Extract the [X, Y] coordinate from the center of the cell holding the provided text.  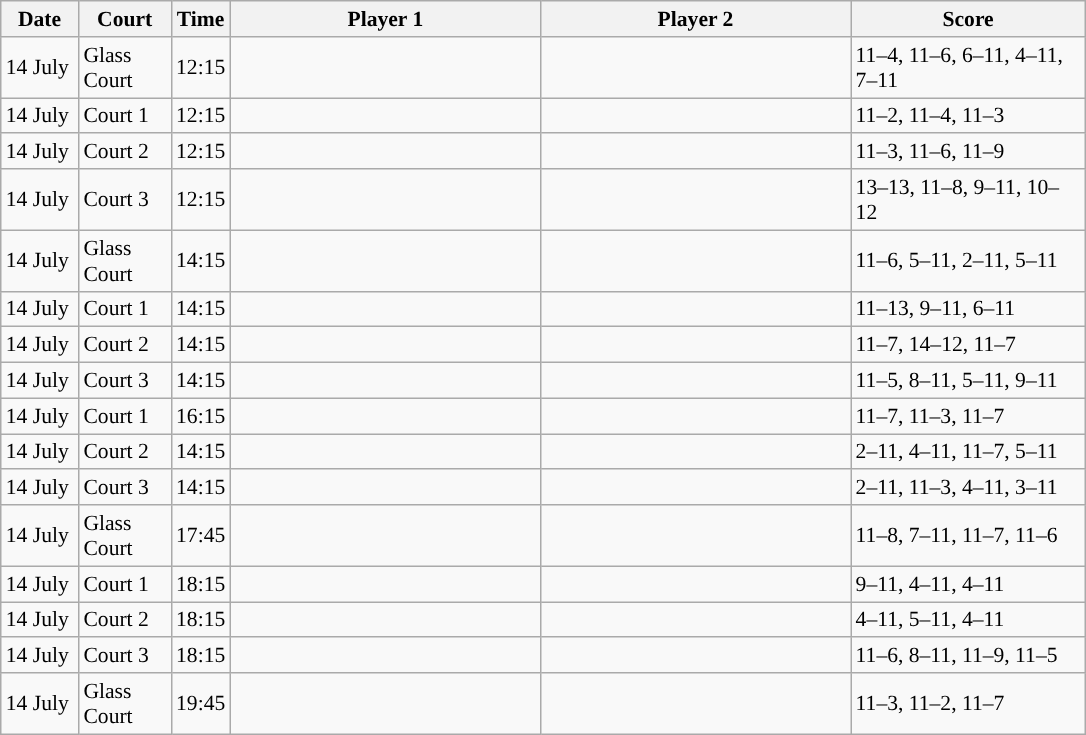
9–11, 4–11, 4–11 [968, 584]
Player 2 [695, 19]
11–3, 11–6, 11–9 [968, 152]
11–8, 7–11, 11–7, 11–6 [968, 536]
Time [200, 19]
11–5, 8–11, 5–11, 9–11 [968, 381]
4–11, 5–11, 4–11 [968, 620]
16:15 [200, 416]
11–13, 9–11, 6–11 [968, 309]
11–7, 14–12, 11–7 [968, 345]
11–6, 8–11, 11–9, 11–5 [968, 656]
Date [40, 19]
11–6, 5–11, 2–11, 5–11 [968, 260]
2–11, 11–3, 4–11, 3–11 [968, 488]
11–4, 11–6, 6–11, 4–11, 7–11 [968, 68]
11–7, 11–3, 11–7 [968, 416]
2–11, 4–11, 11–7, 5–11 [968, 452]
11–2, 11–4, 11–3 [968, 116]
Score [968, 19]
11–3, 11–2, 11–7 [968, 704]
Player 1 [385, 19]
19:45 [200, 704]
Court [124, 19]
17:45 [200, 536]
13–13, 11–8, 9–11, 10–12 [968, 200]
